Capture the cell that displays the provided text and extract its [X, Y] central coordinate. 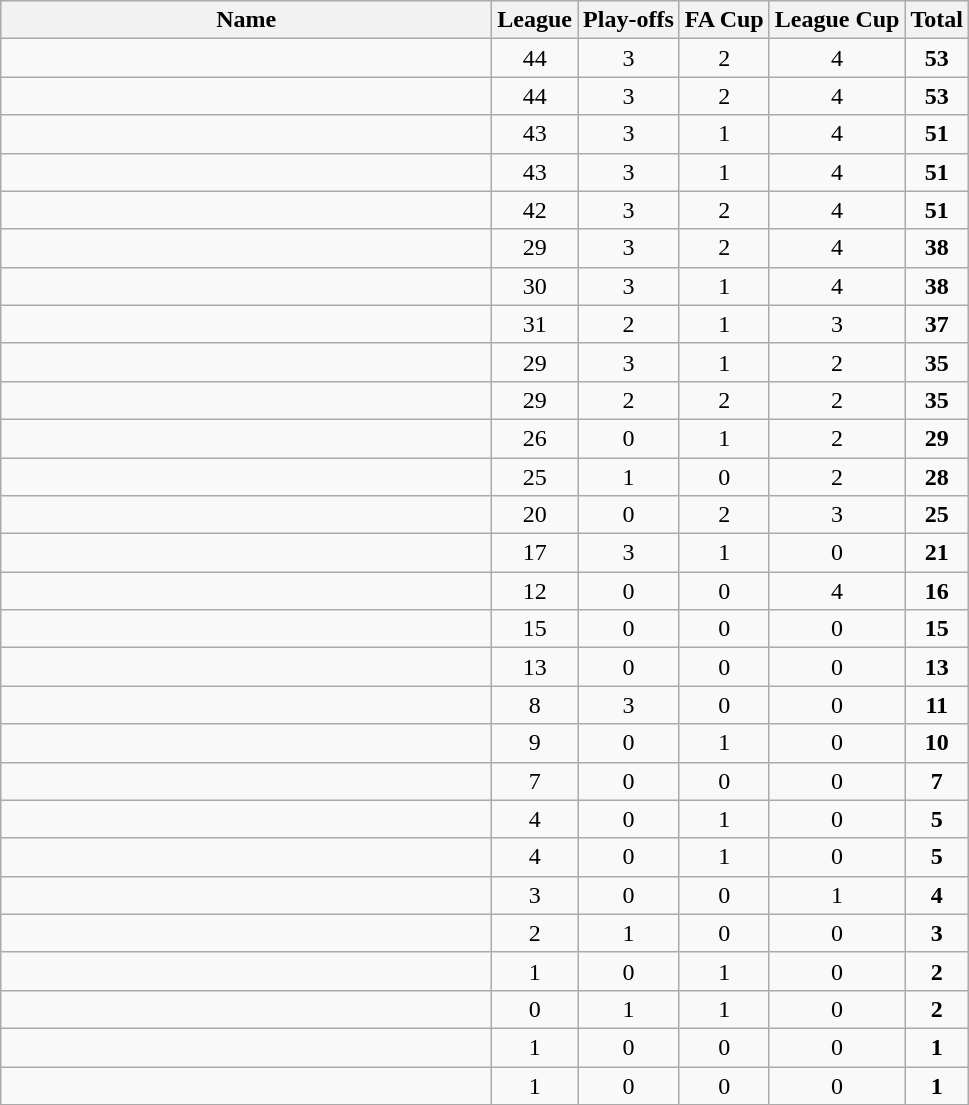
FA Cup [724, 20]
31 [535, 324]
42 [535, 210]
Play-offs [629, 20]
37 [937, 324]
30 [535, 286]
Total [937, 20]
17 [535, 553]
10 [937, 743]
21 [937, 553]
12 [535, 591]
26 [535, 438]
League Cup [837, 20]
20 [535, 515]
11 [937, 705]
League [535, 20]
Name [246, 20]
28 [937, 477]
9 [535, 743]
8 [535, 705]
16 [937, 591]
